Capture the cell that displays the provided text and extract its [x, y] central coordinate. 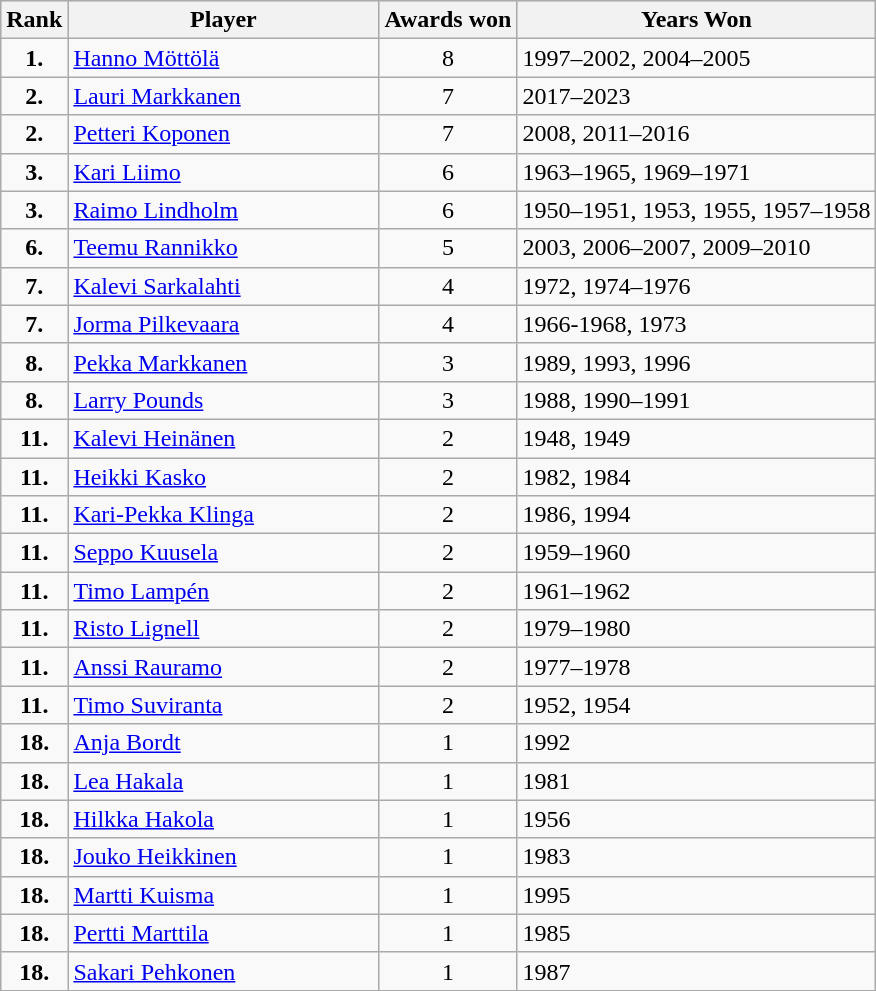
8 [448, 58]
2003, 2006–2007, 2009–2010 [696, 248]
1950–1951, 1953, 1955, 1957–1958 [696, 210]
1983 [696, 857]
1956 [696, 819]
1992 [696, 743]
Heikki Kasko [224, 477]
1985 [696, 933]
Kari Liimo [224, 172]
1963–1965, 1969–1971 [696, 172]
Sakari Pehkonen [224, 971]
1961–1962 [696, 591]
1987 [696, 971]
Kalevi Heinänen [224, 438]
1982, 1984 [696, 477]
Risto Lignell [224, 629]
1995 [696, 895]
1979–1980 [696, 629]
Kalevi Sarkalahti [224, 286]
Teemu Rannikko [224, 248]
Lea Hakala [224, 781]
Lauri Markkanen [224, 96]
Hilkka Hakola [224, 819]
Years Won [696, 20]
1988, 1990–1991 [696, 400]
6. [34, 248]
Pekka Markkanen [224, 362]
Hanno Möttölä [224, 58]
2008, 2011–2016 [696, 134]
Pertti Marttila [224, 933]
1997–2002, 2004–2005 [696, 58]
1981 [696, 781]
Petteri Koponen [224, 134]
Player [224, 20]
1977–1978 [696, 667]
1966-1968, 1973 [696, 324]
Kari-Pekka Klinga [224, 515]
Anja Bordt [224, 743]
Timo Lampén [224, 591]
1948, 1949 [696, 438]
Jouko Heikkinen [224, 857]
Anssi Rauramo [224, 667]
1959–1960 [696, 553]
2017–2023 [696, 96]
Raimo Lindholm [224, 210]
1972, 1974–1976 [696, 286]
1986, 1994 [696, 515]
1952, 1954 [696, 705]
5 [448, 248]
Awards won [448, 20]
1989, 1993, 1996 [696, 362]
Jorma Pilkevaara [224, 324]
Martti Kuisma [224, 895]
Seppo Kuusela [224, 553]
1. [34, 58]
Timo Suviranta [224, 705]
Larry Pounds [224, 400]
Rank [34, 20]
